Return the [x, y] coordinate for the center point of the cell that contains the specified text.  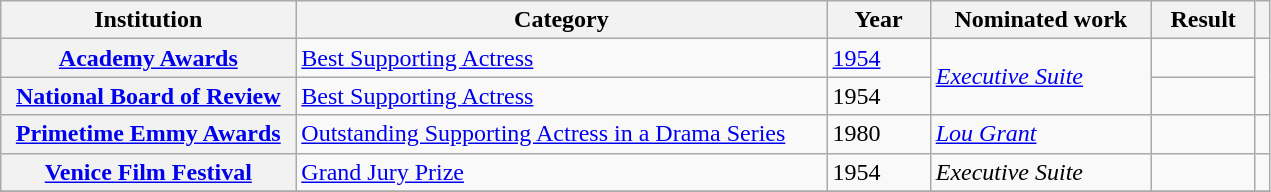
Category [562, 20]
Outstanding Supporting Actress in a Drama Series [562, 134]
Primetime Emmy Awards [148, 134]
Lou Grant [1040, 134]
Venice Film Festival [148, 172]
1980 [878, 134]
Result [1204, 20]
Grand Jury Prize [562, 172]
Institution [148, 20]
Nominated work [1040, 20]
Academy Awards [148, 58]
Year [878, 20]
National Board of Review [148, 96]
